Pinpoint the cell where the given text exists, returning its [X, Y] midpoint coordinate. 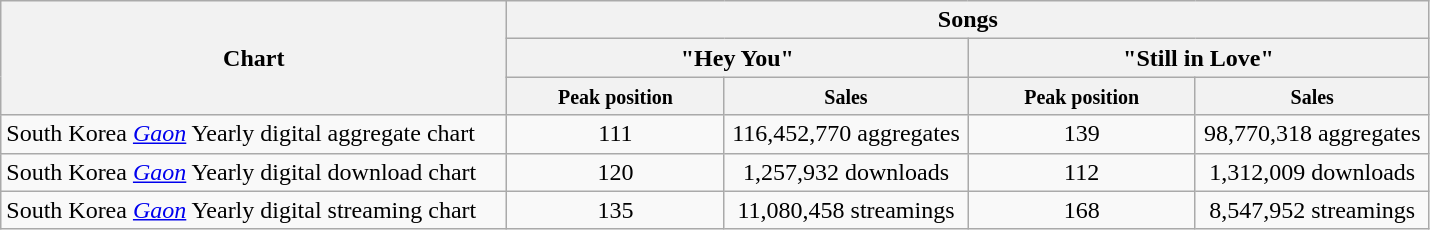
135 [616, 210]
South Korea Gaon Yearly digital streaming chart [254, 210]
8,547,952 streamings [1312, 210]
112 [1082, 172]
98,770,318 aggregates [1312, 134]
168 [1082, 210]
116,452,770 aggregates [846, 134]
"Still in Love" [1198, 58]
South Korea Gaon Yearly digital download chart [254, 172]
139 [1082, 134]
120 [616, 172]
Songs [968, 20]
1,257,932 downloads [846, 172]
Chart [254, 58]
1,312,009 downloads [1312, 172]
11,080,458 streamings [846, 210]
South Korea Gaon Yearly digital aggregate chart [254, 134]
111 [616, 134]
"Hey You" [738, 58]
